For the text-containing cell, return its midpoint in [x, y] coordinate format. 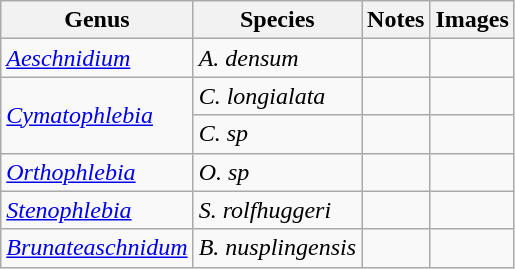
C. longialata [277, 96]
Genus [97, 20]
Aeschnidium [97, 58]
O. sp [277, 172]
Notes [396, 20]
Brunateaschnidum [97, 248]
Orthophlebia [97, 172]
Images [472, 20]
B. nusplingensis [277, 248]
Species [277, 20]
S. rolfhuggeri [277, 210]
C. sp [277, 134]
A. densum [277, 58]
Stenophlebia [97, 210]
Cymatophlebia [97, 115]
